Locate the cell with the specified text and output its [x, y] center coordinate. 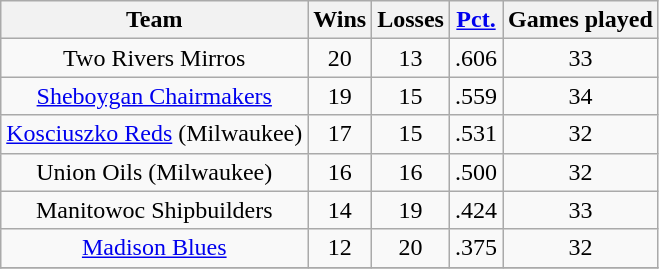
14 [340, 210]
.606 [476, 58]
.500 [476, 172]
.424 [476, 210]
13 [411, 58]
.375 [476, 248]
12 [340, 248]
Madison Blues [154, 248]
Losses [411, 20]
Team [154, 20]
Union Oils (Milwaukee) [154, 172]
Kosciuszko Reds (Milwaukee) [154, 134]
Games played [581, 20]
34 [581, 96]
Two Rivers Mirros [154, 58]
.531 [476, 134]
.559 [476, 96]
Pct. [476, 20]
Manitowoc Shipbuilders [154, 210]
17 [340, 134]
Sheboygan Chairmakers [154, 96]
Wins [340, 20]
